Scan for the cell matching the given text and deliver its (x, y) coordinate at center. 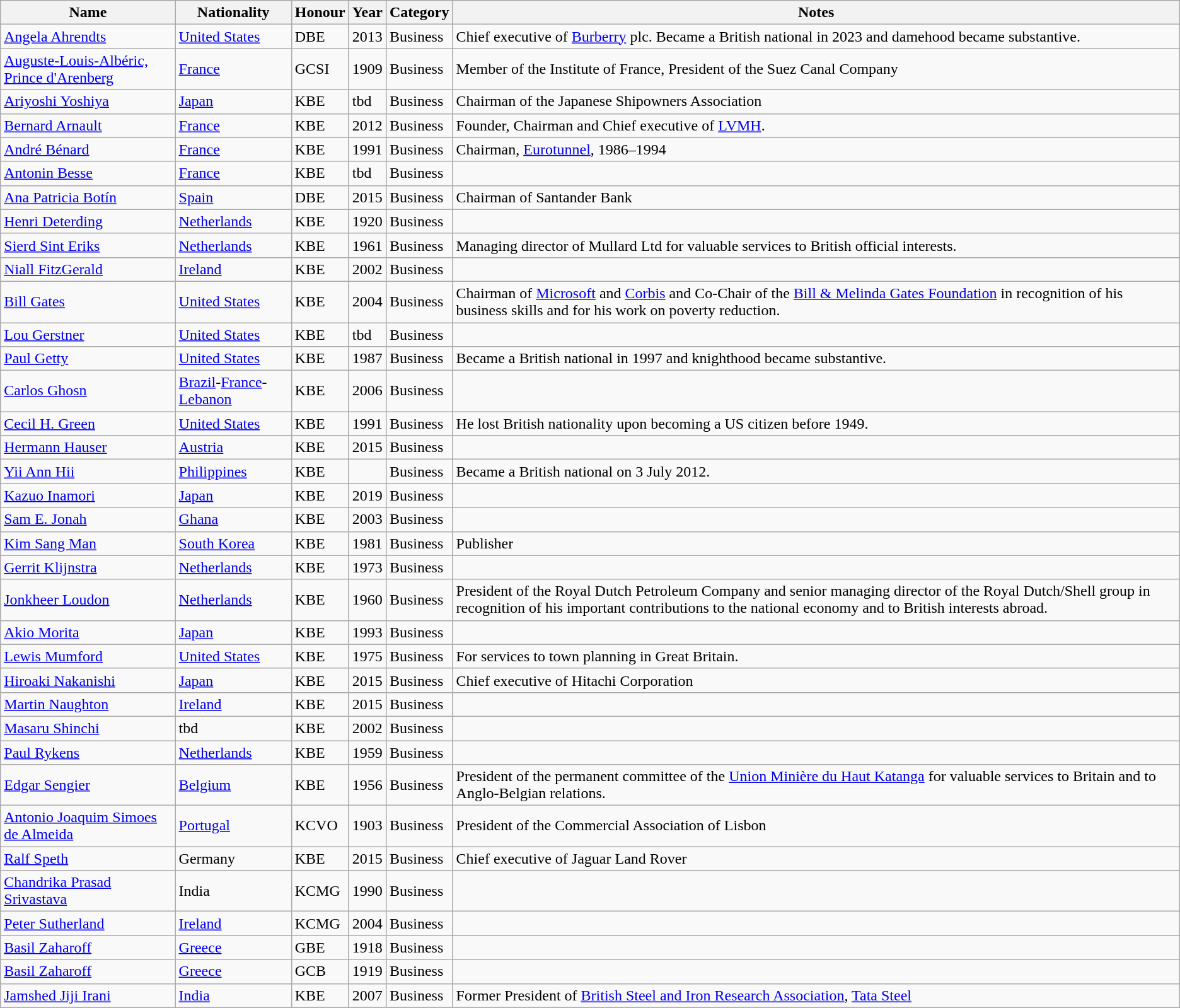
2013 (367, 37)
President of the permanent committee of the Union Minière du Haut Katanga for valuable services to Britain and to Anglo-Belgian relations. (816, 785)
Chief executive of Hitachi Corporation (816, 680)
Lewis Mumford (88, 656)
1956 (367, 785)
1959 (367, 752)
1920 (367, 221)
Year (367, 13)
Publisher (816, 543)
Name (88, 13)
1918 (367, 947)
Kazuo Inamori (88, 495)
2006 (367, 391)
Niall FitzGerald (88, 269)
2007 (367, 995)
1981 (367, 543)
1973 (367, 567)
Sam E. Jonah (88, 519)
Auguste-Louis-Albéric, Prince d'Arenberg (88, 69)
Chief executive of Burberry plc. Became a British national in 2023 and damehood became substantive. (816, 37)
Member of the Institute of France, President of the Suez Canal Company (816, 69)
Paul Getty (88, 359)
South Korea (233, 543)
Yii Ann Hii (88, 472)
Chairman, Eurotunnel, 1986–1994 (816, 149)
Chief executive of Jaguar Land Rover (816, 859)
Masaru Shinchi (88, 728)
Philippines (233, 472)
For services to town planning in Great Britain. (816, 656)
Chairman of Santander Bank (816, 197)
Carlos Ghosn (88, 391)
2019 (367, 495)
Paul Rykens (88, 752)
Antonin Besse (88, 173)
Honour (320, 13)
1987 (367, 359)
Sierd Sint Eriks (88, 245)
1993 (367, 632)
1975 (367, 656)
Belgium (233, 785)
GCSI (320, 69)
Chandrika Prasad Srivastava (88, 891)
Ariyoshi Yoshiya (88, 101)
KCVO (320, 826)
Hiroaki Nakanishi (88, 680)
2012 (367, 125)
Antonio Joaquim Simoes de Almeida (88, 826)
Gerrit Klijnstra (88, 567)
Jonkheer Loudon (88, 600)
Bill Gates (88, 301)
Austria (233, 448)
Ralf Speth (88, 859)
President of the Commercial Association of Lisbon (816, 826)
André Bénard (88, 149)
1961 (367, 245)
Managing director of Mullard Ltd for valuable services to British official interests. (816, 245)
Became a British national in 1997 and knighthood became substantive. (816, 359)
Category (419, 13)
Brazil-France-Lebanon (233, 391)
1903 (367, 826)
Henri Deterding (88, 221)
Notes (816, 13)
Peter Sutherland (88, 924)
Angela Ahrendts (88, 37)
Chairman of the Japanese Shipowners Association (816, 101)
GBE (320, 947)
Portugal (233, 826)
Hermann Hauser (88, 448)
He lost British nationality upon becoming a US citizen before 1949. (816, 424)
GCB (320, 971)
Cecil H. Green (88, 424)
1960 (367, 600)
Bernard Arnault (88, 125)
Kim Sang Man (88, 543)
1909 (367, 69)
Jamshed Jiji Irani (88, 995)
Ana Patricia Botín (88, 197)
1990 (367, 891)
Became a British national on 3 July 2012. (816, 472)
Spain (233, 197)
Germany (233, 859)
Edgar Sengier (88, 785)
Ghana (233, 519)
Former President of British Steel and Iron Research Association, Tata Steel (816, 995)
Lou Gerstner (88, 335)
Nationality (233, 13)
Founder, Chairman and Chief executive of LVMH. (816, 125)
2003 (367, 519)
Martin Naughton (88, 704)
1919 (367, 971)
Akio Morita (88, 632)
